Identify which cell holds the provided text, then report its (X, Y) central coordinate. 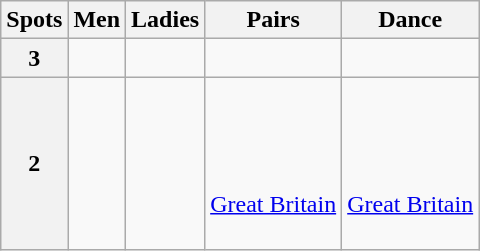
Spots (34, 20)
Men (97, 20)
3 (34, 58)
Dance (410, 20)
Ladies (166, 20)
Pairs (274, 20)
2 (34, 164)
